For the text-containing cell, return its midpoint in (X, Y) coordinate format. 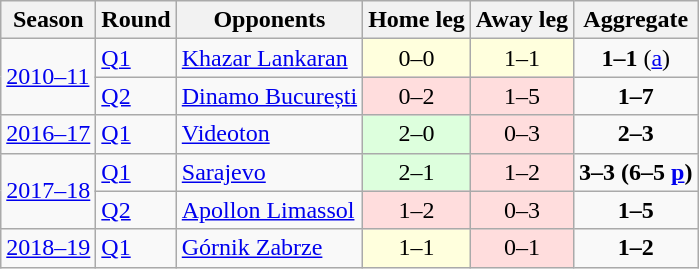
2018–19 (48, 248)
Khazar Lankaran (269, 58)
2–3 (636, 134)
1–7 (636, 96)
Apollon Limassol (269, 210)
Aggregate (636, 20)
2–1 (417, 172)
2016–17 (48, 134)
Sarajevo (269, 172)
Away leg (522, 20)
0–0 (417, 58)
3–3 (6–5 p) (636, 172)
0–1 (522, 248)
Round (136, 20)
Górnik Zabrze (269, 248)
0–2 (417, 96)
Dinamo București (269, 96)
Season (48, 20)
2017–18 (48, 191)
2010–11 (48, 77)
Videoton (269, 134)
2–0 (417, 134)
1–1 (a) (636, 58)
Opponents (269, 20)
Home leg (417, 20)
